Detect which cell encompasses the target text, then output its (X, Y) center coordinate. 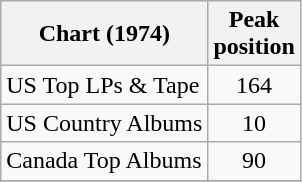
Peakposition (254, 34)
Canada Top Albums (104, 161)
10 (254, 123)
Chart (1974) (104, 34)
US Country Albums (104, 123)
US Top LPs & Tape (104, 85)
90 (254, 161)
164 (254, 85)
